Determine the (X, Y) coordinate at the center of the cell enclosing the given text.  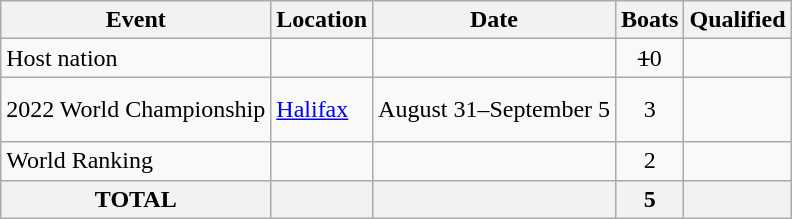
World Ranking (136, 161)
Date (494, 20)
3 (650, 110)
2 (650, 161)
Boats (650, 20)
10 (650, 58)
August 31–September 5 (494, 110)
Halifax (322, 110)
Location (322, 20)
Qualified (738, 20)
Host nation (136, 58)
2022 World Championship (136, 110)
5 (650, 199)
Event (136, 20)
TOTAL (136, 199)
